Search for the cell housing the specified text and yield its (x, y) center coordinate. 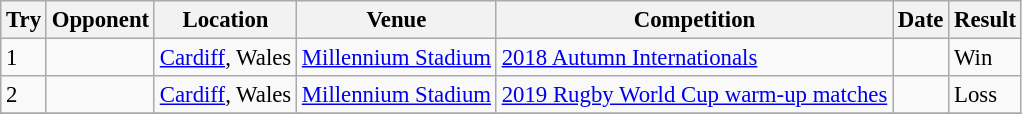
Venue (397, 20)
Opponent (100, 20)
Loss (986, 95)
Date (921, 20)
2 (24, 95)
Result (986, 20)
1 (24, 58)
Location (225, 20)
Competition (694, 20)
2018 Autumn Internationals (694, 58)
2019 Rugby World Cup warm-up matches (694, 95)
Try (24, 20)
Win (986, 58)
